Capture the cell that displays the provided text and extract its (x, y) central coordinate. 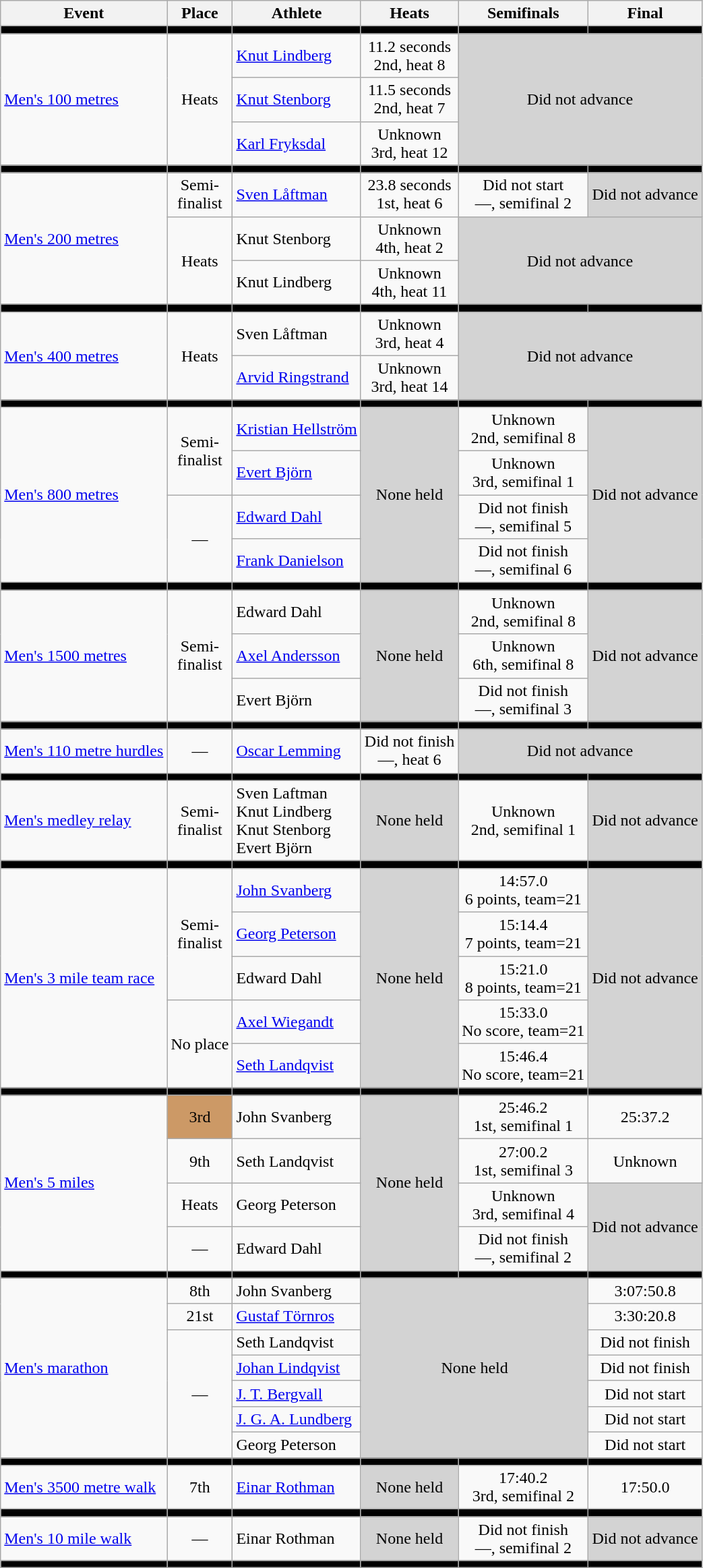
27:00.2 1st, semifinal 3 (523, 1161)
17:40.2 3rd, semifinal 2 (523, 1488)
Oscar Lemming (297, 751)
Sven Laftman Knut Lindberg Knut Stenborg Evert Björn (297, 820)
Johan Lindqvist (297, 1368)
Unknown 3rd, semifinal 1 (523, 473)
9th (200, 1161)
Did not finish —, semifinal 5 (523, 517)
Semifinals (523, 13)
No place (200, 1044)
15:14.4 7 points, team=21 (523, 933)
Event (84, 13)
17:50.0 (645, 1488)
Men's 400 metres (84, 355)
15:21.0 8 points, team=21 (523, 978)
Men's 3 mile team race (84, 978)
Unknown 4th, heat 2 (409, 239)
3:07:50.8 (645, 1291)
15:33.0 No score, team=21 (523, 1022)
3:30:20.8 (645, 1316)
23.8 seconds 1st, heat 6 (409, 194)
Athlete (297, 13)
Arvid Ringstrand (297, 378)
Final (645, 13)
Did not finish —, semifinal 6 (523, 561)
Kristian Hellström (297, 429)
Gustaf Törnros (297, 1316)
Unknown 2nd, semifinal 1 (523, 820)
Frank Danielson (297, 561)
3rd (200, 1117)
Axel Wiegandt (297, 1022)
Men's 110 metre hurdles (84, 751)
Men's 800 metres (84, 495)
Karl Fryksdal (297, 143)
Men's 200 metres (84, 239)
Men's 3500 metre walk (84, 1488)
Unknown 3rd, heat 12 (409, 143)
11.2 seconds 2nd, heat 8 (409, 55)
Men's medley relay (84, 820)
J. G. A. Lundberg (297, 1419)
14:57.0 6 points, team=21 (523, 890)
8th (200, 1291)
Men's 1500 metres (84, 656)
Men's 10 mile walk (84, 1539)
Unknown 3rd, heat 14 (409, 378)
Men's 100 metres (84, 100)
11.5 seconds 2nd, heat 7 (409, 100)
21st (200, 1316)
Unknown 6th, semifinal 8 (523, 656)
25:46.2 1st, semifinal 1 (523, 1117)
Did not finish —, semifinal 3 (523, 700)
Did not finish —, heat 6 (409, 751)
25:37.2 (645, 1117)
Unknown 3rd, semifinal 4 (523, 1204)
7th (200, 1488)
Unknown 3rd, heat 4 (409, 333)
Unknown 4th, heat 11 (409, 282)
15:46.4 No score, team=21 (523, 1066)
Did not start —, semifinal 2 (523, 194)
Place (200, 13)
Men's 5 miles (84, 1183)
Unknown (645, 1161)
Men's marathon (84, 1368)
J. T. Bergvall (297, 1393)
Axel Andersson (297, 656)
